Identify which cell holds the provided text, then report its [x, y] central coordinate. 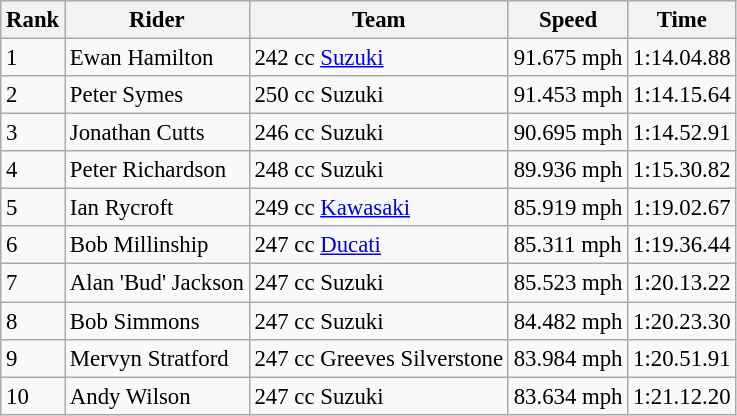
1:14.52.91 [682, 133]
3 [33, 133]
Mervyn Stratford [158, 358]
Alan 'Bud' Jackson [158, 283]
91.675 mph [568, 58]
1:20.23.30 [682, 321]
Rank [33, 20]
Peter Richardson [158, 170]
249 cc Kawasaki [378, 208]
Bob Millinship [158, 245]
10 [33, 396]
83.634 mph [568, 396]
Ewan Hamilton [158, 58]
Rider [158, 20]
89.936 mph [568, 170]
85.311 mph [568, 245]
83.984 mph [568, 358]
8 [33, 321]
Andy Wilson [158, 396]
Speed [568, 20]
Team [378, 20]
248 cc Suzuki [378, 170]
2 [33, 95]
250 cc Suzuki [378, 95]
Peter Symes [158, 95]
85.919 mph [568, 208]
1:19.02.67 [682, 208]
7 [33, 283]
247 cc Ducati [378, 245]
242 cc Suzuki [378, 58]
1:19.36.44 [682, 245]
246 cc Suzuki [378, 133]
84.482 mph [568, 321]
9 [33, 358]
247 cc Greeves Silverstone [378, 358]
90.695 mph [568, 133]
6 [33, 245]
1:15.30.82 [682, 170]
1:14.15.64 [682, 95]
1:20.13.22 [682, 283]
85.523 mph [568, 283]
Jonathan Cutts [158, 133]
Time [682, 20]
Ian Rycroft [158, 208]
5 [33, 208]
91.453 mph [568, 95]
1:21.12.20 [682, 396]
1:14.04.88 [682, 58]
1 [33, 58]
Bob Simmons [158, 321]
1:20.51.91 [682, 358]
4 [33, 170]
